Determine the [X, Y] coordinate at the center of the cell enclosing the given text.  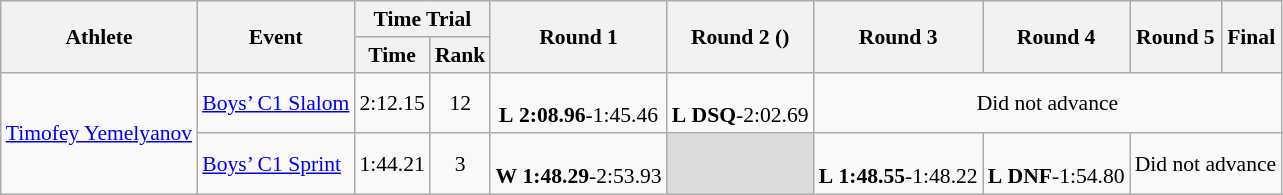
Final [1251, 36]
L DSQ-2:02.69 [740, 102]
12 [460, 102]
1:44.21 [392, 164]
Boys’ C1 Slalom [276, 102]
L DNF-1:54.80 [1056, 164]
Boys’ C1 Sprint [276, 164]
Round 5 [1176, 36]
Time Trial [422, 19]
Rank [460, 55]
Timofey Yemelyanov [99, 133]
Athlete [99, 36]
L 1:48.55-1:48.22 [898, 164]
2:12.15 [392, 102]
W 1:48.29-2:53.93 [578, 164]
3 [460, 164]
Round 1 [578, 36]
Round 4 [1056, 36]
Event [276, 36]
Round 3 [898, 36]
Time [392, 55]
Round 2 () [740, 36]
L 2:08.96-1:45.46 [578, 102]
